Provide the (x, y) coordinate of the cell's center where the given text is located.  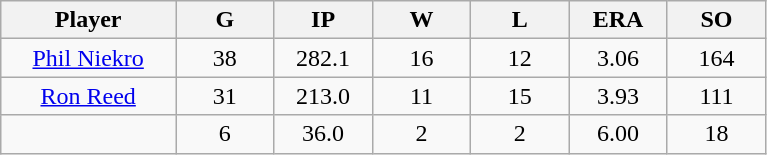
SO (716, 20)
6 (225, 134)
L (520, 20)
38 (225, 58)
31 (225, 96)
Ron Reed (88, 96)
ERA (618, 20)
IP (323, 20)
18 (716, 134)
16 (421, 58)
Player (88, 20)
164 (716, 58)
36.0 (323, 134)
12 (520, 58)
3.06 (618, 58)
3.93 (618, 96)
6.00 (618, 134)
111 (716, 96)
213.0 (323, 96)
Phil Niekro (88, 58)
282.1 (323, 58)
11 (421, 96)
G (225, 20)
15 (520, 96)
W (421, 20)
